For the text-containing cell, return its midpoint in [x, y] coordinate format. 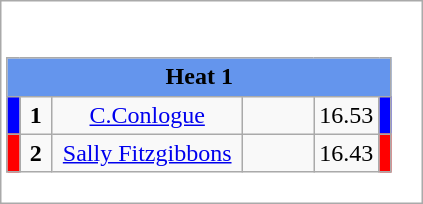
Heat 1 1 C.Conlogue 16.53 2 Sally Fitzgibbons 16.43 [212, 102]
16.43 [346, 153]
2 [36, 153]
Heat 1 [199, 77]
C.Conlogue [148, 115]
1 [36, 115]
Sally Fitzgibbons [148, 153]
16.53 [346, 115]
